Provide the (X, Y) coordinate of the cell's center where the given text is located.  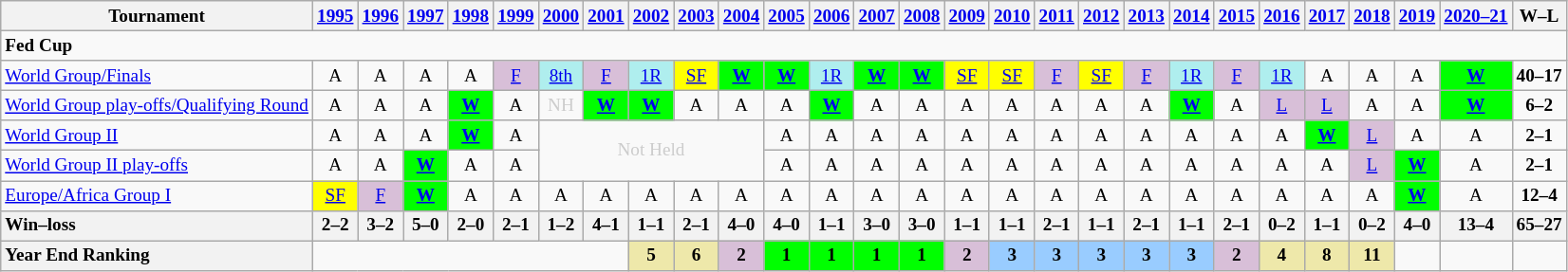
2020–21 (1476, 16)
4–1 (607, 226)
2005 (787, 16)
2018 (1372, 16)
2002 (651, 16)
1997 (426, 16)
2006 (831, 16)
Not Held (651, 150)
World Group/Finals (158, 76)
65–27 (1540, 226)
1–2 (561, 226)
World Group II play-offs (158, 166)
12–4 (1540, 195)
World Group II (158, 136)
11 (1372, 256)
6 (697, 256)
2011 (1056, 16)
2012 (1101, 16)
2–0 (471, 226)
1999 (516, 16)
2017 (1327, 16)
6–2 (1540, 105)
1996 (381, 16)
Fed Cup (784, 45)
5 (651, 256)
2009 (967, 16)
1995 (335, 16)
2007 (877, 16)
W–L (1540, 16)
Year End Ranking (158, 256)
13–4 (1476, 226)
2014 (1192, 16)
2010 (1012, 16)
2003 (697, 16)
2015 (1237, 16)
2016 (1282, 16)
40–17 (1540, 76)
Europe/Africa Group I (158, 195)
3–2 (381, 226)
1998 (471, 16)
2000 (561, 16)
2–2 (335, 226)
Tournament (158, 16)
2008 (922, 16)
8th (561, 76)
Win–loss (158, 226)
2001 (607, 16)
World Group play-offs/Qualifying Round (158, 105)
2013 (1147, 16)
5–0 (426, 226)
2004 (741, 16)
8 (1327, 256)
2019 (1417, 16)
4 (1282, 256)
NH (561, 105)
